Extract the (x, y) coordinate from the center of the cell holding the provided text.  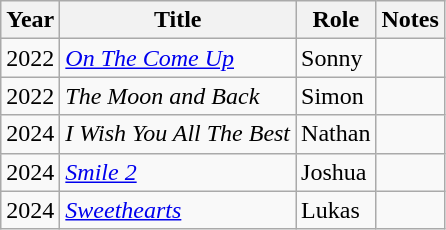
Joshua (336, 172)
Year (30, 20)
Smile 2 (178, 172)
Nathan (336, 134)
Sweethearts (178, 210)
Sonny (336, 58)
Title (178, 20)
Lukas (336, 210)
Simon (336, 96)
The Moon and Back (178, 96)
On The Come Up (178, 58)
Notes (410, 20)
I Wish You All The Best (178, 134)
Role (336, 20)
